Identify which cell holds the provided text, then report its (X, Y) central coordinate. 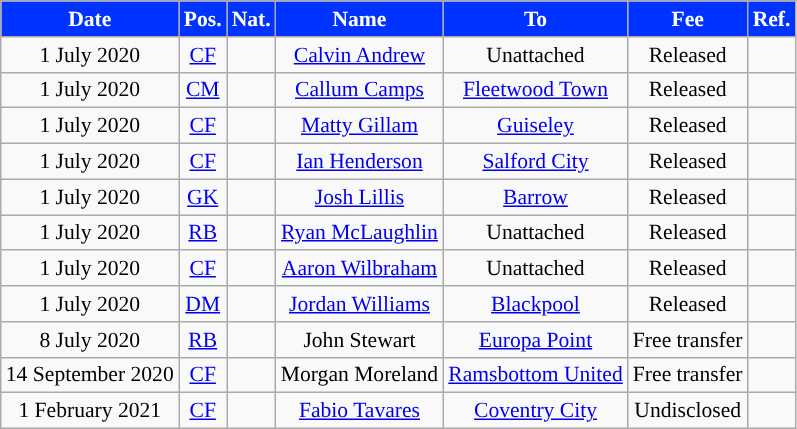
DM (203, 304)
8 July 2020 (90, 340)
Fabio Tavares (360, 411)
John Stewart (360, 340)
Undisclosed (688, 411)
Matty Gillam (360, 126)
Jordan Williams (360, 304)
Barrow (536, 197)
Aaron Wilbraham (360, 269)
Ian Henderson (360, 162)
Name (360, 19)
Fee (688, 19)
Nat. (252, 19)
1 February 2021 (90, 411)
Guiseley (536, 126)
Fleetwood Town (536, 90)
Pos. (203, 19)
Calvin Andrew (360, 55)
Ref. (772, 19)
Morgan Moreland (360, 375)
Blackpool (536, 304)
Callum Camps (360, 90)
14 September 2020 (90, 375)
Ryan McLaughlin (360, 233)
Coventry City (536, 411)
Date (90, 19)
Josh Lillis (360, 197)
Salford City (536, 162)
Europa Point (536, 340)
GK (203, 197)
CM (203, 90)
Ramsbottom United (536, 375)
To (536, 19)
